From the cell containing the given text, extract its center point as [x, y] coordinate. 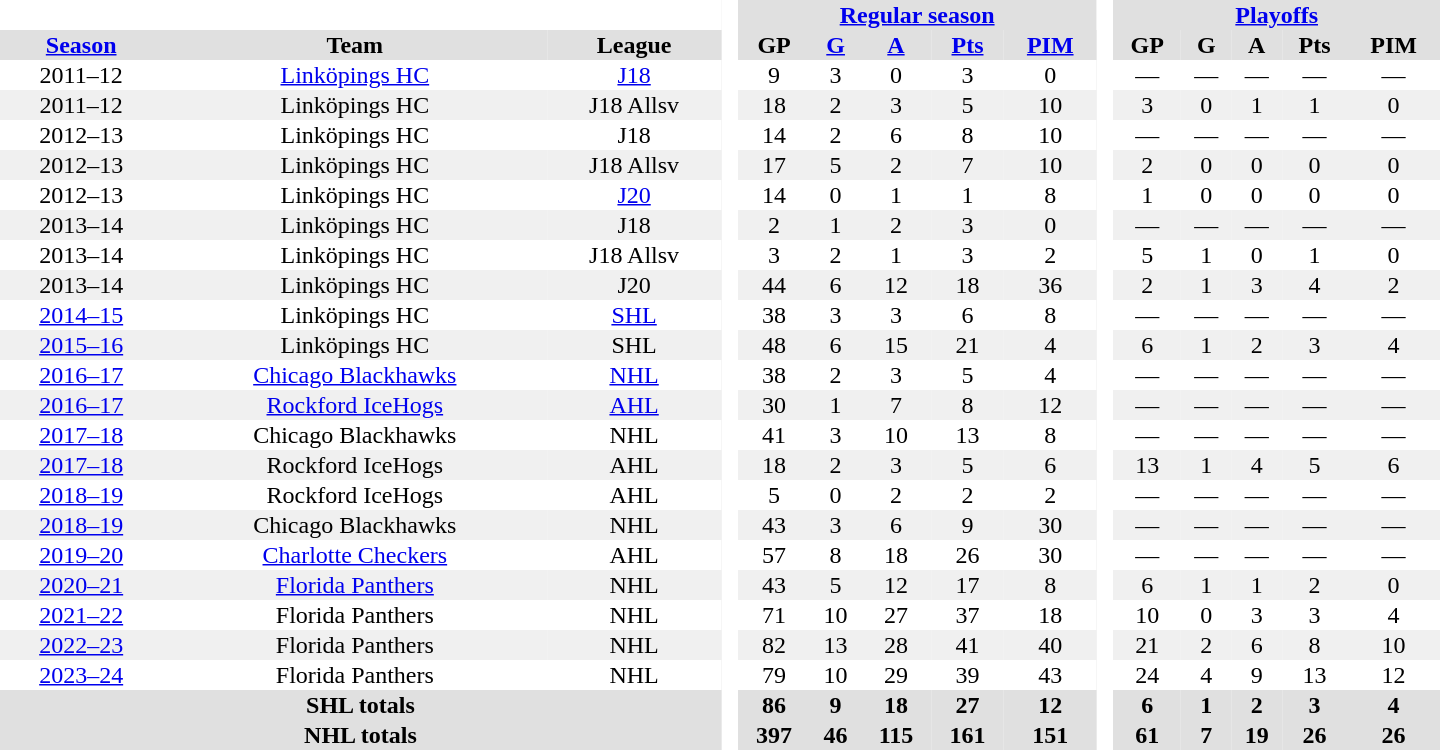
40 [1050, 645]
397 [774, 735]
Team [354, 45]
161 [968, 735]
57 [774, 555]
2020–21 [81, 585]
19 [1257, 735]
League [634, 45]
86 [774, 705]
2019–20 [81, 555]
NHL totals [360, 735]
2021–22 [81, 615]
2014–15 [81, 315]
71 [774, 615]
39 [968, 675]
82 [774, 645]
Season [81, 45]
79 [774, 675]
29 [896, 675]
2023–24 [81, 675]
115 [896, 735]
24 [1147, 675]
SHL totals [360, 705]
36 [1050, 285]
Regular season [918, 15]
28 [896, 645]
48 [774, 345]
61 [1147, 735]
2015–16 [81, 345]
2022–23 [81, 645]
Charlotte Checkers [354, 555]
151 [1050, 735]
Playoffs [1276, 15]
15 [896, 345]
46 [835, 735]
44 [774, 285]
37 [968, 615]
